Scan for the cell matching the given text and deliver its (x, y) coordinate at center. 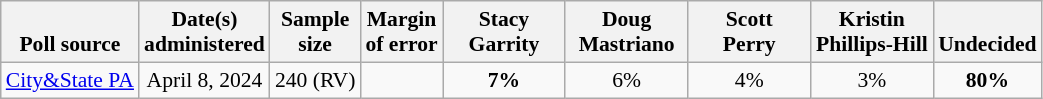
ScottPerry (750, 32)
Undecided (987, 32)
Date(s)administered (204, 32)
StacyGarrity (504, 32)
City&State PA (70, 80)
4% (750, 80)
Samplesize (316, 32)
April 8, 2024 (204, 80)
6% (626, 80)
240 (RV) (316, 80)
7% (504, 80)
80% (987, 80)
DougMastriano (626, 32)
Poll source (70, 32)
Marginof error (401, 32)
3% (872, 80)
KristinPhillips-Hill (872, 32)
